Locate the cell with the specified text and output its (X, Y) center coordinate. 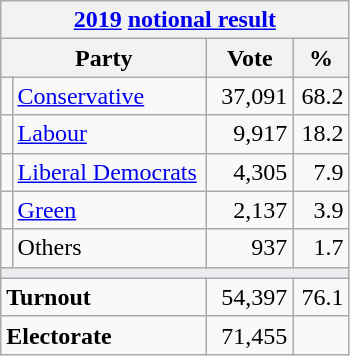
3.9 (321, 210)
37,091 (250, 96)
18.2 (321, 134)
Turnout (104, 297)
4,305 (250, 172)
Party (104, 58)
Labour (110, 134)
7.9 (321, 172)
Electorate (104, 335)
% (321, 58)
Conservative (110, 96)
54,397 (250, 297)
76.1 (321, 297)
Vote (250, 58)
2019 notional result (175, 20)
71,455 (250, 335)
Liberal Democrats (110, 172)
937 (250, 248)
1.7 (321, 248)
Green (110, 210)
68.2 (321, 96)
2,137 (250, 210)
Others (110, 248)
9,917 (250, 134)
